Find where the given text appears and provide that cell's center as (X, Y) coordinate. 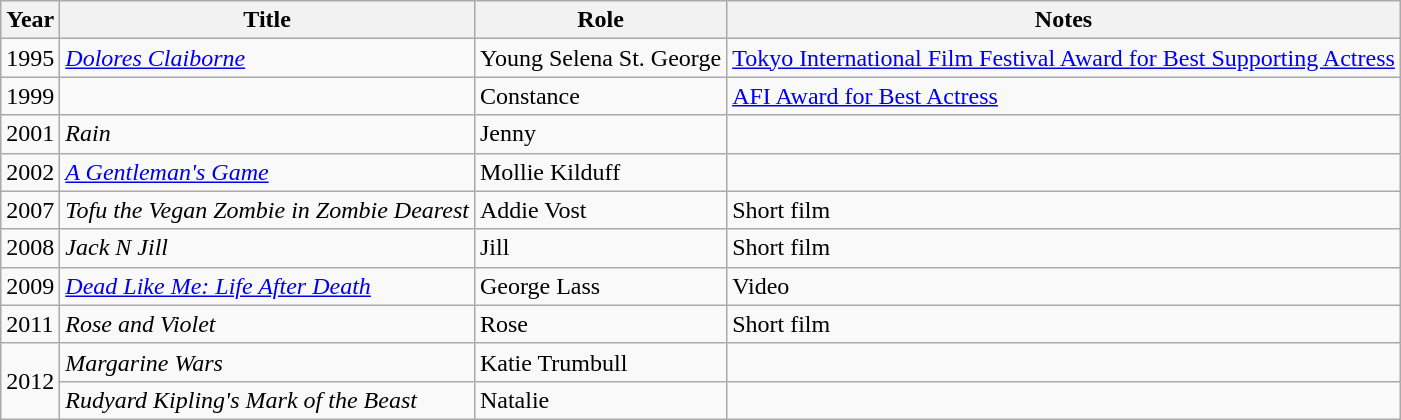
2008 (30, 248)
Video (1064, 286)
Rose and Violet (268, 324)
2001 (30, 134)
Notes (1064, 20)
1995 (30, 58)
2007 (30, 210)
Dead Like Me: Life After Death (268, 286)
2002 (30, 172)
1999 (30, 96)
Jill (600, 248)
A Gentleman's Game (268, 172)
Jack N Jill (268, 248)
Addie Vost (600, 210)
Role (600, 20)
Rose (600, 324)
Rain (268, 134)
Tokyo International Film Festival Award for Best Supporting Actress (1064, 58)
Dolores Claiborne (268, 58)
Year (30, 20)
Mollie Kilduff (600, 172)
Constance (600, 96)
Katie Trumbull (600, 362)
2009 (30, 286)
2011 (30, 324)
Margarine Wars (268, 362)
Tofu the Vegan Zombie in Zombie Dearest (268, 210)
Young Selena St. George (600, 58)
AFI Award for Best Actress (1064, 96)
Title (268, 20)
Jenny (600, 134)
Natalie (600, 400)
George Lass (600, 286)
Rudyard Kipling's Mark of the Beast (268, 400)
2012 (30, 381)
